Extract the (X, Y) coordinate from the center of the cell holding the provided text.  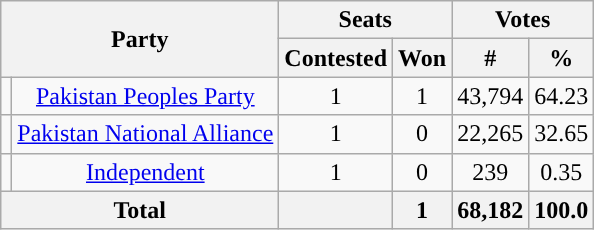
Seats (366, 20)
# (490, 58)
Contested (336, 58)
100.0 (562, 210)
22,265 (490, 134)
% (562, 58)
32.65 (562, 134)
Party (140, 39)
Votes (523, 20)
64.23 (562, 96)
Pakistan National Alliance (146, 134)
Total (140, 210)
239 (490, 172)
Independent (146, 172)
68,182 (490, 210)
Pakistan Peoples Party (146, 96)
0.35 (562, 172)
43,794 (490, 96)
Won (422, 58)
